Pinpoint the cell where the given text exists, returning its (X, Y) midpoint coordinate. 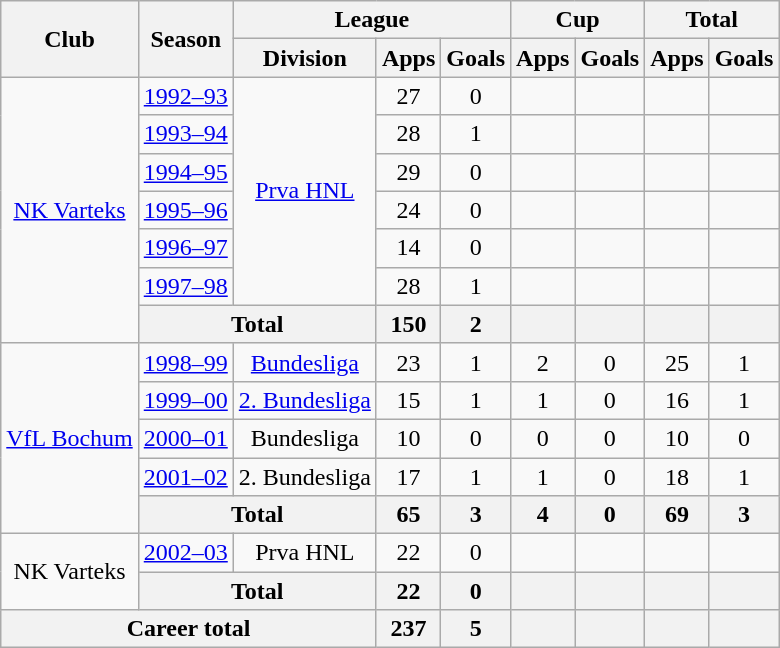
1993–94 (186, 134)
1994–95 (186, 172)
65 (408, 515)
4 (543, 515)
League (372, 20)
VfL Bochum (70, 438)
1995–96 (186, 210)
1992–93 (186, 96)
25 (677, 362)
17 (408, 477)
Division (304, 58)
Season (186, 39)
1996–97 (186, 248)
5 (476, 629)
69 (677, 515)
18 (677, 477)
2002–03 (186, 553)
1997–98 (186, 286)
Cup (578, 20)
16 (677, 400)
150 (408, 324)
14 (408, 248)
2000–01 (186, 438)
24 (408, 210)
29 (408, 172)
Career total (189, 629)
15 (408, 400)
237 (408, 629)
27 (408, 96)
2001–02 (186, 477)
Club (70, 39)
23 (408, 362)
1999–00 (186, 400)
1998–99 (186, 362)
